For the text-containing cell, return its midpoint in (x, y) coordinate format. 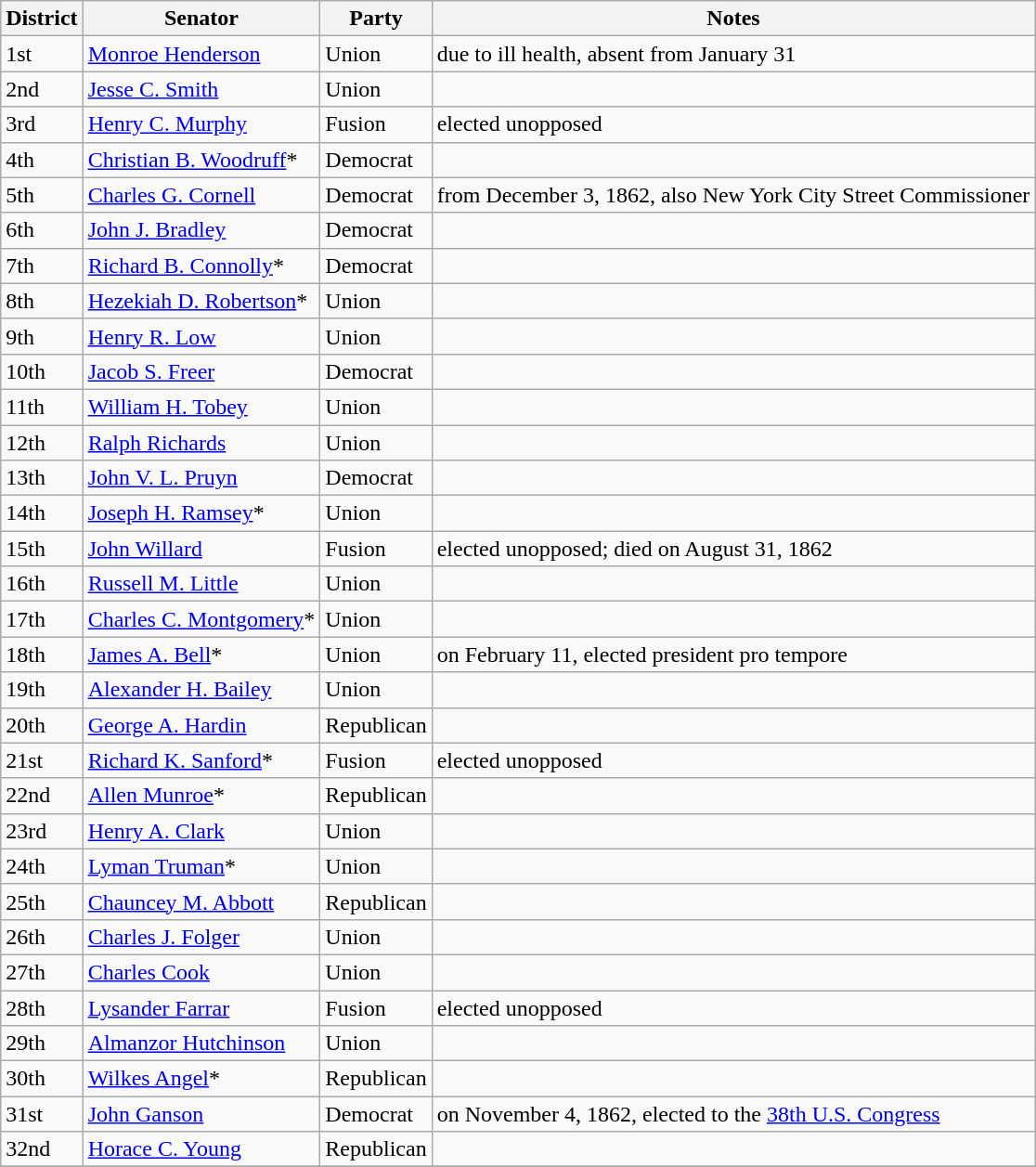
Charles G. Cornell (201, 195)
11th (42, 407)
on November 4, 1862, elected to the 38th U.S. Congress (733, 1114)
20th (42, 725)
District (42, 19)
22nd (42, 796)
13th (42, 478)
Russell M. Little (201, 584)
Notes (733, 19)
19th (42, 690)
Charles J. Folger (201, 937)
Hezekiah D. Robertson* (201, 301)
Horace C. Young (201, 1149)
5th (42, 195)
Charles C. Montgomery* (201, 619)
Chauncey M. Abbott (201, 901)
Henry C. Murphy (201, 124)
10th (42, 371)
14th (42, 513)
Jacob S. Freer (201, 371)
8th (42, 301)
Christian B. Woodruff* (201, 160)
24th (42, 866)
William H. Tobey (201, 407)
Charles Cook (201, 972)
Jesse C. Smith (201, 89)
James A. Bell* (201, 655)
23rd (42, 831)
7th (42, 266)
John J. Bradley (201, 230)
George A. Hardin (201, 725)
31st (42, 1114)
Alexander H. Bailey (201, 690)
2nd (42, 89)
28th (42, 1007)
4th (42, 160)
Almanzor Hutchinson (201, 1044)
16th (42, 584)
Senator (201, 19)
John Willard (201, 549)
25th (42, 901)
elected unopposed; died on August 31, 1862 (733, 549)
John V. L. Pruyn (201, 478)
Joseph H. Ramsey* (201, 513)
John Ganson (201, 1114)
26th (42, 937)
Allen Munroe* (201, 796)
32nd (42, 1149)
9th (42, 336)
1st (42, 54)
17th (42, 619)
29th (42, 1044)
Lysander Farrar (201, 1007)
from December 3, 1862, also New York City Street Commissioner (733, 195)
3rd (42, 124)
due to ill health, absent from January 31 (733, 54)
6th (42, 230)
18th (42, 655)
12th (42, 443)
27th (42, 972)
Wilkes Angel* (201, 1079)
Monroe Henderson (201, 54)
Lyman Truman* (201, 866)
Henry R. Low (201, 336)
on February 11, elected president pro tempore (733, 655)
Richard B. Connolly* (201, 266)
Ralph Richards (201, 443)
21st (42, 760)
Henry A. Clark (201, 831)
Party (376, 19)
Richard K. Sanford* (201, 760)
15th (42, 549)
30th (42, 1079)
